Extract the [X, Y] coordinate from the center of the cell holding the provided text.  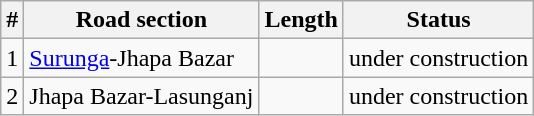
Length [301, 20]
Road section [142, 20]
2 [12, 96]
Status [438, 20]
Jhapa Bazar-Lasunganj [142, 96]
Surunga-Jhapa Bazar [142, 58]
1 [12, 58]
# [12, 20]
